Identify which cell holds the provided text, then report its (X, Y) central coordinate. 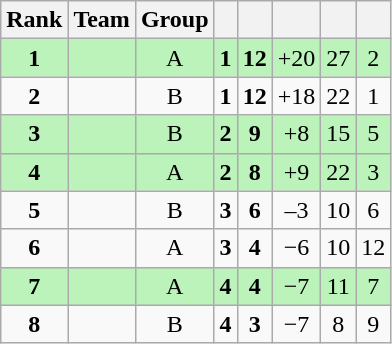
+9 (296, 172)
+18 (296, 96)
Rank (34, 20)
−6 (296, 248)
15 (338, 134)
–3 (296, 210)
27 (338, 58)
Group (174, 20)
11 (338, 286)
+20 (296, 58)
+8 (296, 134)
Team (102, 20)
